Extract the [X, Y] coordinate from the center of the cell holding the provided text.  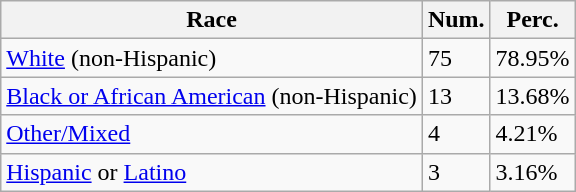
75 [456, 58]
Hispanic or Latino [212, 172]
13.68% [532, 96]
Other/Mixed [212, 134]
White (non-Hispanic) [212, 58]
4.21% [532, 134]
78.95% [532, 58]
Black or African American (non-Hispanic) [212, 96]
13 [456, 96]
3 [456, 172]
4 [456, 134]
3.16% [532, 172]
Num. [456, 20]
Perc. [532, 20]
Race [212, 20]
